Output the [x, y] coordinate of the center of the cell containing the given text.  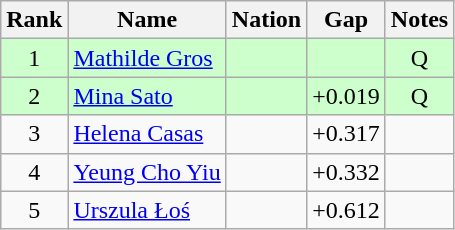
Name [147, 20]
5 [34, 210]
2 [34, 96]
1 [34, 58]
+0.332 [346, 172]
3 [34, 134]
+0.317 [346, 134]
Yeung Cho Yiu [147, 172]
Notes [419, 20]
Mina Sato [147, 96]
4 [34, 172]
Mathilde Gros [147, 58]
Rank [34, 20]
Helena Casas [147, 134]
Urszula Łoś [147, 210]
+0.019 [346, 96]
Nation [266, 20]
+0.612 [346, 210]
Gap [346, 20]
